Detect which cell encompasses the target text, then output its (X, Y) center coordinate. 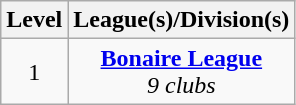
League(s)/Division(s) (182, 20)
Level (34, 20)
Bonaire League9 clubs (182, 72)
1 (34, 72)
